Detect which cell encompasses the target text, then output its (x, y) center coordinate. 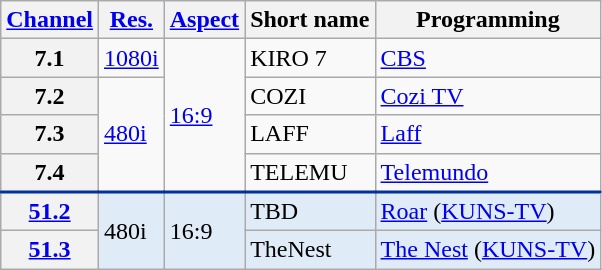
Programming (488, 20)
KIRO 7 (310, 58)
1080i (132, 58)
Short name (310, 20)
7.1 (50, 58)
51.2 (50, 212)
TBD (310, 212)
Aspect (204, 20)
Channel (50, 20)
TELEMU (310, 172)
COZI (310, 96)
The Nest (KUNS-TV) (488, 250)
LAFF (310, 134)
7.4 (50, 172)
Cozi TV (488, 96)
Res. (132, 20)
Laff (488, 134)
Roar (KUNS-TV) (488, 212)
CBS (488, 58)
Telemundo (488, 172)
7.2 (50, 96)
TheNest (310, 250)
51.3 (50, 250)
7.3 (50, 134)
